Extract the (X, Y) coordinate from the center of the cell holding the provided text.  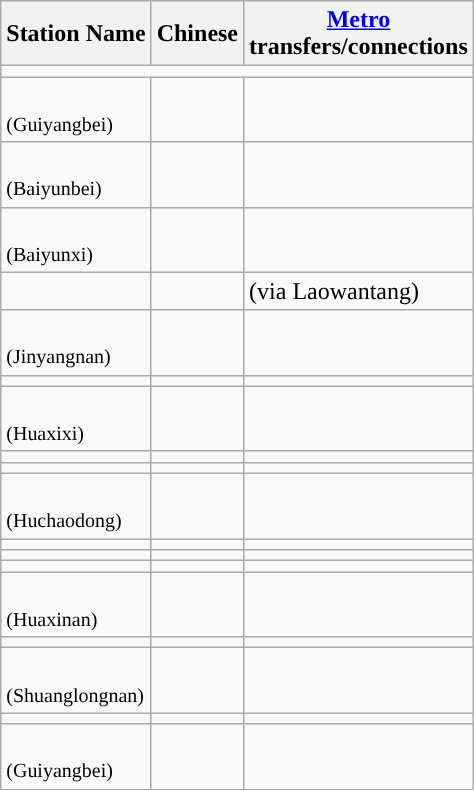
(Huchaodong) (76, 506)
(via Laowantang) (359, 291)
Chinese (197, 34)
(Huaxixi) (76, 418)
(Jinyangnan) (76, 342)
Metrotransfers/connections (359, 34)
(Huaxinan) (76, 604)
(Baiyunbei) (76, 174)
(Shuanglongnan) (76, 680)
Station Name (76, 34)
(Baiyunxi) (76, 240)
